For the text-containing cell, return its midpoint in [x, y] coordinate format. 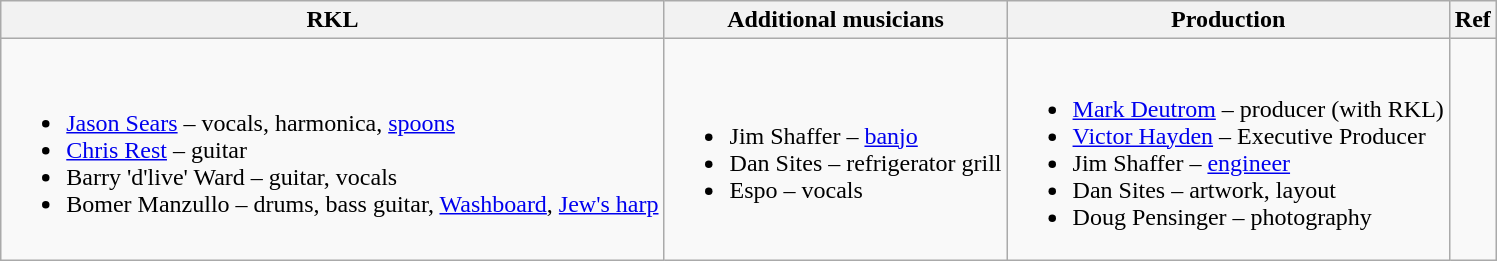
Ref [1472, 20]
Jim Shaffer – banjoDan Sites – refrigerator grillEspo – vocals [836, 150]
Production [1228, 20]
Additional musicians [836, 20]
RKL [332, 20]
Mark Deutrom – producer (with RKL)Victor Hayden – Executive ProducerJim Shaffer – engineerDan Sites – artwork, layoutDoug Pensinger – photography [1228, 150]
